Return the (X, Y) coordinate for the center point of the cell that contains the specified text.  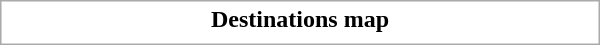
Destinations map (300, 19)
